Scan for the cell matching the given text and deliver its (X, Y) coordinate at center. 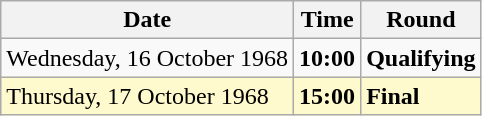
Qualifying (421, 58)
10:00 (328, 58)
Date (148, 20)
Final (421, 96)
Round (421, 20)
15:00 (328, 96)
Time (328, 20)
Thursday, 17 October 1968 (148, 96)
Wednesday, 16 October 1968 (148, 58)
